Find where the given text appears and provide that cell's center as [X, Y] coordinate. 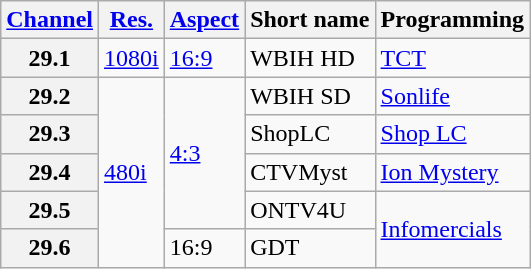
GDT [310, 248]
1080i [132, 58]
29.6 [50, 248]
Short name [310, 20]
ONTV4U [310, 210]
CTVMyst [310, 172]
29.2 [50, 96]
Aspect [204, 20]
29.4 [50, 172]
WBIH HD [310, 58]
WBIH SD [310, 96]
ShopLC [310, 134]
Sonlife [452, 96]
4:3 [204, 153]
Infomercials [452, 229]
Res. [132, 20]
Programming [452, 20]
TCT [452, 58]
29.1 [50, 58]
480i [132, 172]
29.3 [50, 134]
Ion Mystery [452, 172]
29.5 [50, 210]
Channel [50, 20]
Shop LC [452, 134]
